Scan for the cell matching the given text and deliver its (X, Y) coordinate at center. 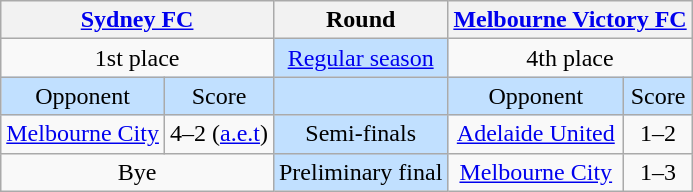
Melbourne Victory FC (570, 20)
Round (360, 20)
Adelaide United (536, 134)
Regular season (360, 58)
1–3 (658, 172)
4th place (570, 58)
4–2 (a.e.t) (218, 134)
Semi-finals (360, 134)
Preliminary final (360, 172)
Bye (138, 172)
Sydney FC (138, 20)
1–2 (658, 134)
1st place (138, 58)
